Search for the cell housing the specified text and yield its (X, Y) center coordinate. 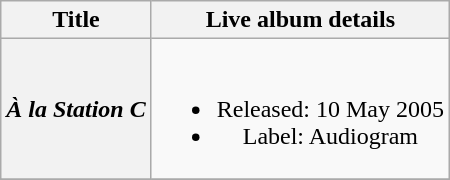
Released: 10 May 2005Label: Audiogram (300, 109)
Live album details (300, 20)
Title (76, 20)
À la Station C (76, 109)
